Capture the cell that displays the provided text and extract its (X, Y) central coordinate. 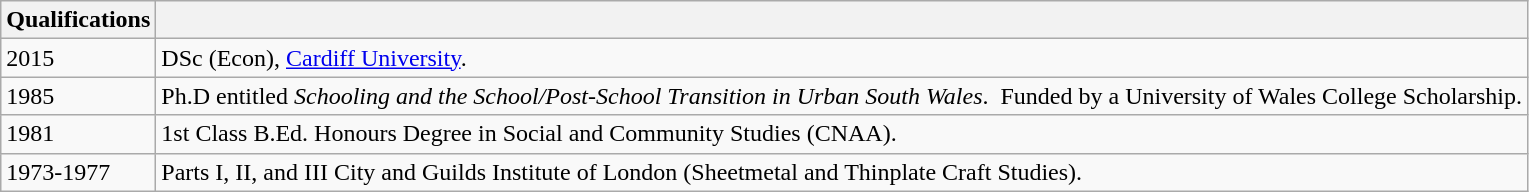
Qualifications (78, 20)
2015 (78, 58)
1st Class B.Ed. Honours Degree in Social and Community Studies (CNAA). (842, 134)
1985 (78, 96)
DSc (Econ), Cardiff University. (842, 58)
1973-1977 (78, 172)
Ph.D entitled Schooling and the School/Post-School Transition in Urban South Wales. Funded by a University of Wales College Scholarship. (842, 96)
Parts I, II, and III City and Guilds Institute of London (Sheetmetal and Thinplate Craft Studies). (842, 172)
1981 (78, 134)
